For the text-containing cell, return its midpoint in (x, y) coordinate format. 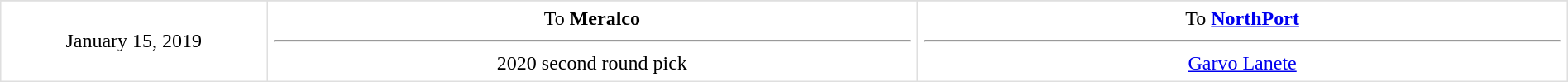
January 15, 2019 (134, 41)
To Meralco2020 second round pick (592, 41)
To NorthPortGarvo Lanete (1242, 41)
